Find where the given text appears and provide that cell's center as [x, y] coordinate. 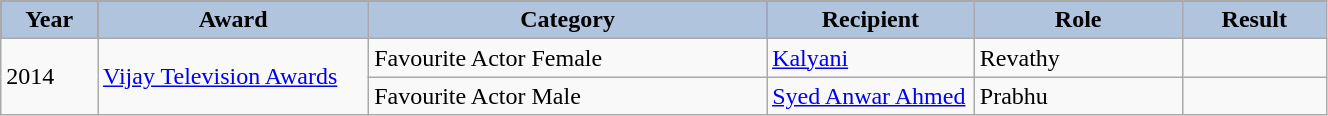
2014 [50, 77]
Vijay Television Awards [234, 77]
Revathy [1078, 58]
Role [1078, 20]
Result [1254, 20]
Recipient [871, 20]
Kalyani [871, 58]
Syed Anwar Ahmed [871, 96]
Favourite Actor Female [568, 58]
Category [568, 20]
Favourite Actor Male [568, 96]
Prabhu [1078, 96]
Year [50, 20]
Award [234, 20]
